Capture the cell that displays the provided text and extract its [X, Y] central coordinate. 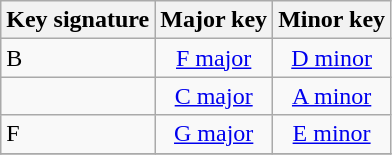
C major [214, 96]
F [78, 134]
A minor [332, 96]
F major [214, 58]
E minor [332, 134]
G major [214, 134]
Key signature [78, 20]
Major key [214, 20]
B [78, 58]
Minor key [332, 20]
D minor [332, 58]
